For the text-containing cell, return its midpoint in [X, Y] coordinate format. 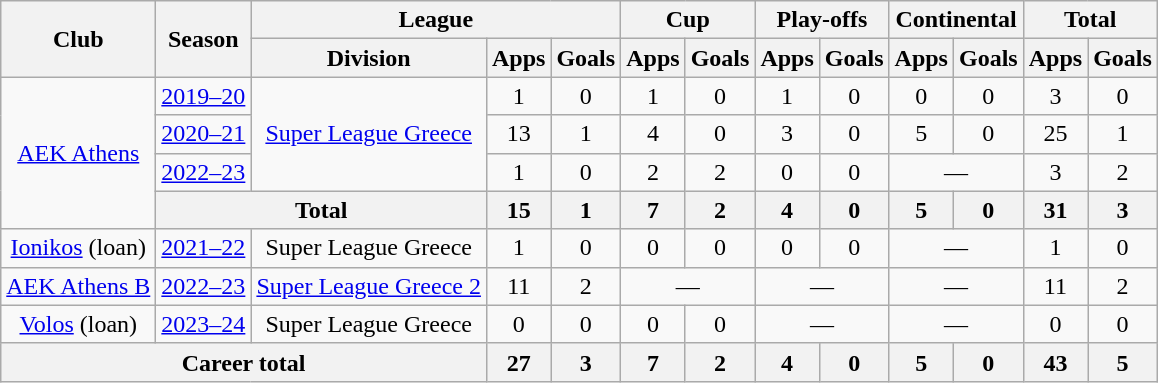
Ionikos (loan) [78, 248]
Super League Greece 2 [369, 286]
2019–20 [204, 96]
Career total [244, 362]
AEK Athens [78, 153]
Season [204, 39]
27 [518, 362]
15 [518, 210]
25 [1055, 134]
AEK Athens B [78, 286]
Cup [688, 20]
2021–22 [204, 248]
Division [369, 58]
League [436, 20]
2020–21 [204, 134]
Club [78, 39]
Continental [956, 20]
31 [1055, 210]
43 [1055, 362]
13 [518, 134]
Play-offs [822, 20]
Volos (loan) [78, 324]
2023–24 [204, 324]
